Return (x, y) of the center of cell containing provided text 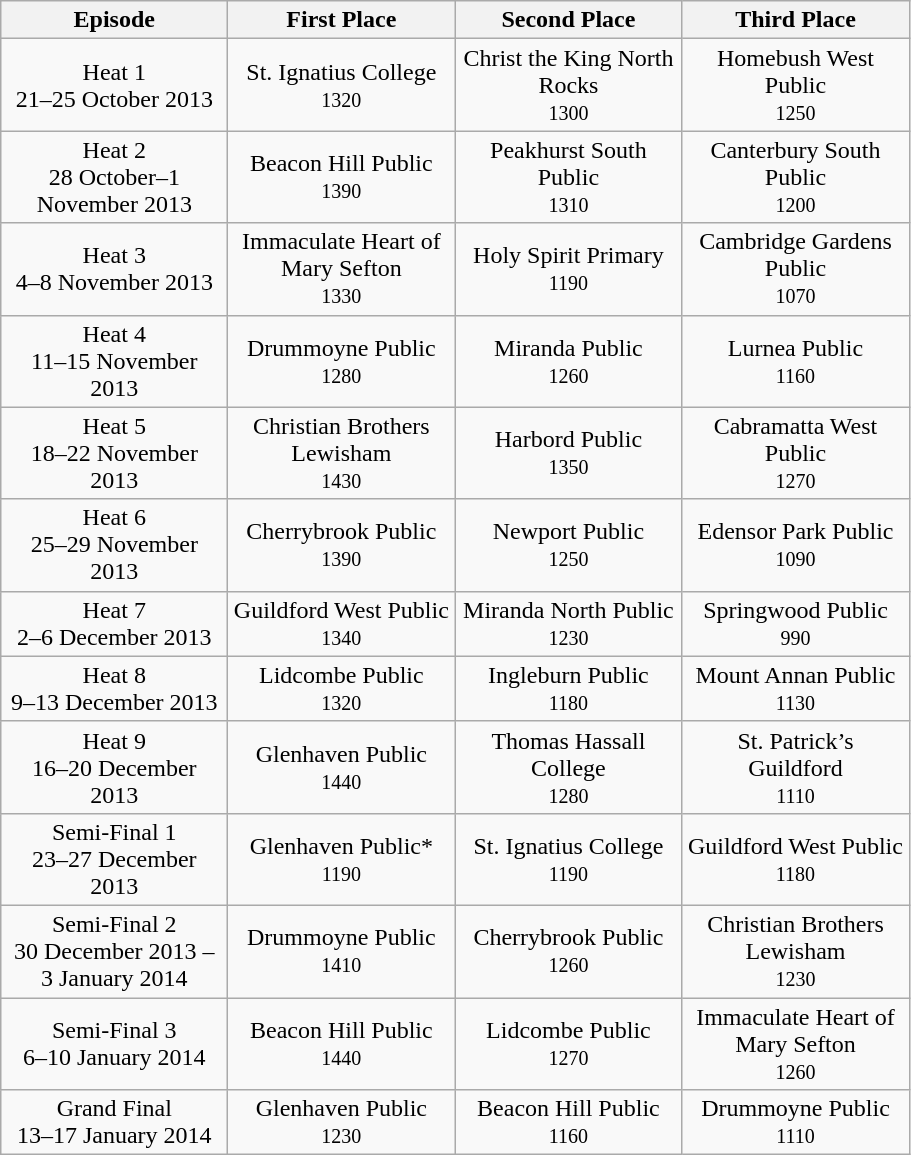
Grand Final13–17 January 2014 (114, 1122)
Heat 34–8 November 2013 (114, 269)
Heat 625–29 November 2013 (114, 545)
St. Ignatius College1190 (568, 859)
Thomas Hassall College1280 (568, 767)
Homebush West Public1250 (796, 85)
Semi-Final 123–27 December 2013 (114, 859)
Edensor Park Public1090 (796, 545)
Springwood Public990 (796, 624)
Beacon Hill Public1160 (568, 1122)
Drummoyne Public1410 (342, 951)
Third Place (796, 20)
Lidcombe Public1270 (568, 1044)
Cherrybrook Public1260 (568, 951)
Ingleburn Public1180 (568, 688)
Immaculate Heart of Mary Sefton1330 (342, 269)
Guildford West Public1340 (342, 624)
Semi-Final 230 December 2013 – 3 January 2014 (114, 951)
Glenhaven Public1230 (342, 1122)
Heat 228 October–1 November 2013 (114, 177)
Heat 121–25 October 2013 (114, 85)
Newport Public1250 (568, 545)
Christian Brothers Lewisham1430 (342, 453)
Canterbury South Public1200 (796, 177)
Second Place (568, 20)
St. Ignatius College1320 (342, 85)
Beacon Hill Public1390 (342, 177)
Mount Annan Public1130 (796, 688)
Peakhurst South Public1310 (568, 177)
Drummoyne Public1110 (796, 1122)
Miranda North Public1230 (568, 624)
Semi-Final 36–10 January 2014 (114, 1044)
Glenhaven Public1440 (342, 767)
Heat 89–13 December 2013 (114, 688)
First Place (342, 20)
Guildford West Public1180 (796, 859)
Episode (114, 20)
St. Patrick’s Guildford1110 (796, 767)
Lurnea Public1160 (796, 361)
Glenhaven Public*1190 (342, 859)
Immaculate Heart of Mary Sefton1260 (796, 1044)
Holy Spirit Primary1190 (568, 269)
Heat 916–20 December 2013 (114, 767)
Cherrybrook Public1390 (342, 545)
Heat 72–6 December 2013 (114, 624)
Heat 411–15 November 2013 (114, 361)
Christ the King North Rocks1300 (568, 85)
Christian Brothers Lewisham1230 (796, 951)
Harbord Public1350 (568, 453)
Cabramatta West Public1270 (796, 453)
Drummoyne Public1280 (342, 361)
Miranda Public1260 (568, 361)
Lidcombe Public1320 (342, 688)
Beacon Hill Public1440 (342, 1044)
Cambridge Gardens Public1070 (796, 269)
Heat 518–22 November 2013 (114, 453)
